Determine the (X, Y) coordinate at the center of the cell enclosing the given text.  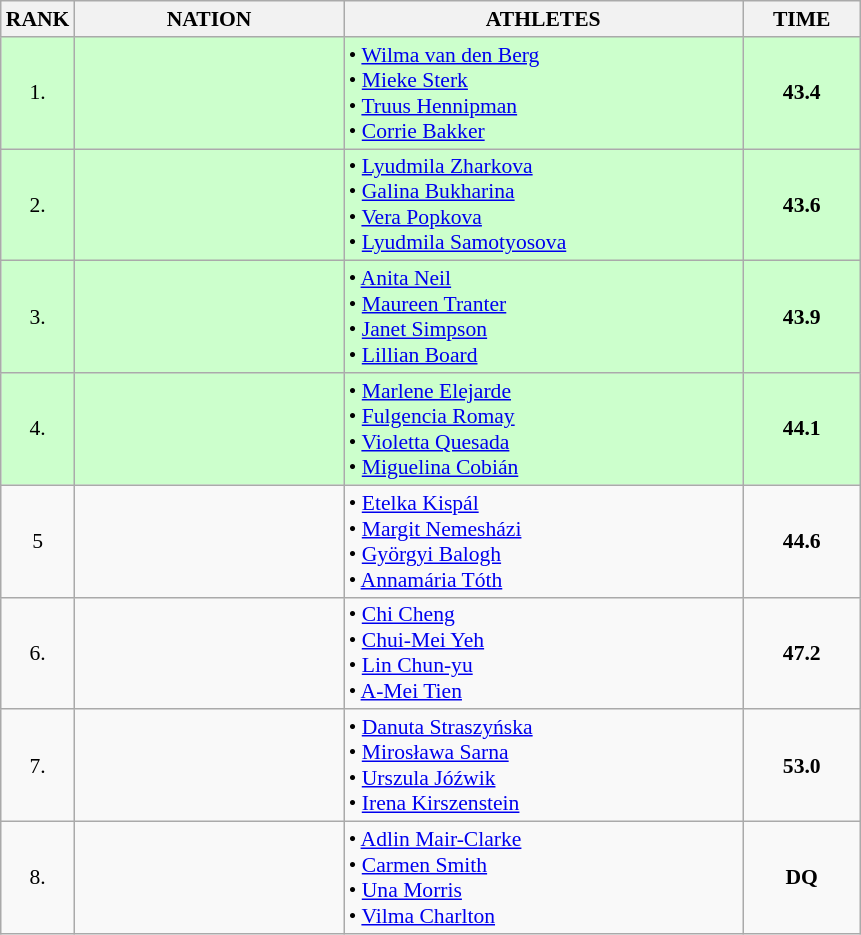
• Adlin Mair-Clarke• Carmen Smith• Una Morris• Vilma Charlton (544, 878)
DQ (802, 878)
• Lyudmila Zharkova• Galina Bukharina• Vera Popkova• Lyudmila Samotyosova (544, 205)
8. (38, 878)
6. (38, 653)
43.9 (802, 317)
43.4 (802, 93)
44.1 (802, 429)
53.0 (802, 766)
• Danuta Straszyńska• Mirosława Sarna• Urszula Jóźwik• Irena Kirszenstein (544, 766)
ATHLETES (544, 19)
• Anita Neil• Maureen Tranter• Janet Simpson• Lillian Board (544, 317)
• Chi Cheng• Chui-Mei Yeh• Lin Chun-yu• A-Mei Tien (544, 653)
TIME (802, 19)
43.6 (802, 205)
• Etelka Kispál• Margit Nemesházi• Györgyi Balogh• Annamária Tóth (544, 541)
4. (38, 429)
NATION (208, 19)
5 (38, 541)
RANK (38, 19)
• Wilma van den Berg• Mieke Sterk• Truus Hennipman• Corrie Bakker (544, 93)
2. (38, 205)
44.6 (802, 541)
3. (38, 317)
1. (38, 93)
7. (38, 766)
• Marlene Elejarde• Fulgencia Romay• Violetta Quesada• Miguelina Cobián (544, 429)
47.2 (802, 653)
